Locate the cell with the specified text and output its (x, y) center coordinate. 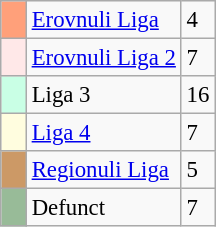
4 (198, 20)
Liga 3 (104, 95)
Erovnuli Liga (104, 20)
5 (198, 170)
Regionuli Liga (104, 170)
16 (198, 95)
Defunct (104, 208)
Erovnuli Liga 2 (104, 58)
Liga 4 (104, 133)
